Return [X, Y] of the center of cell containing provided text 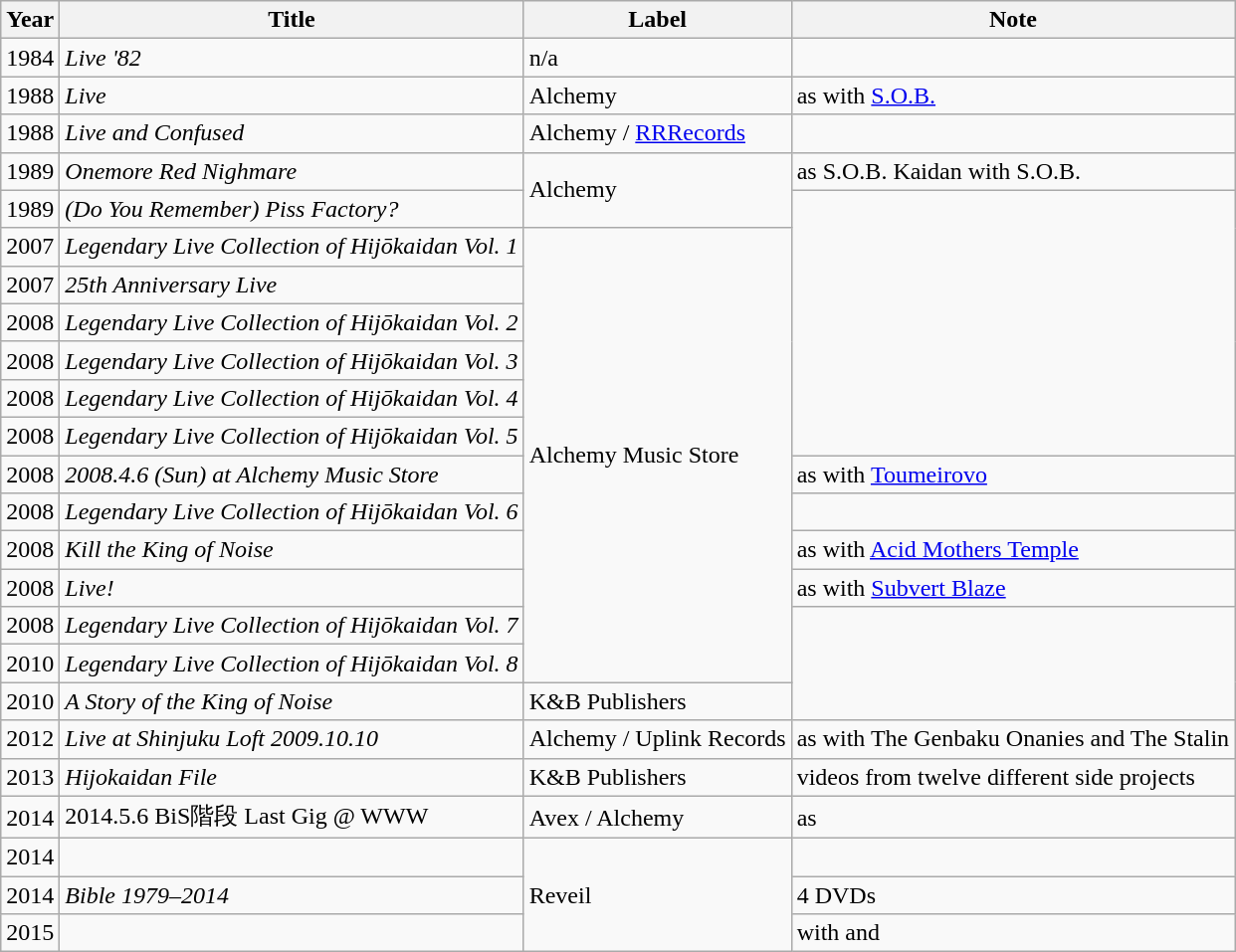
with and [1013, 933]
videos from twelve different side projects [1013, 777]
Legendary Live Collection of Hijōkaidan Vol. 4 [292, 398]
Reveil [657, 895]
Live! [292, 588]
Alchemy / RRRecords [657, 133]
Hijokaidan File [292, 777]
2013 [30, 777]
4 DVDs [1013, 895]
as with Subvert Blaze [1013, 588]
Live '82 [292, 58]
as with Acid Mothers Temple [1013, 550]
as S.O.B. Kaidan with S.O.B. [1013, 171]
Bible 1979–2014 [292, 895]
A Story of the King of Noise [292, 701]
Label [657, 20]
Kill the King of Noise [292, 550]
Live and Confused [292, 133]
Live at Shinjuku Loft 2009.10.10 [292, 739]
2012 [30, 739]
(Do You Remember) Piss Factory? [292, 209]
Legendary Live Collection of Hijōkaidan Vol. 5 [292, 436]
n/a [657, 58]
Legendary Live Collection of Hijōkaidan Vol. 8 [292, 664]
25th Anniversary Live [292, 285]
Year [30, 20]
Alchemy / Uplink Records [657, 739]
Legendary Live Collection of Hijōkaidan Vol. 6 [292, 512]
Title [292, 20]
as [1013, 818]
2008.4.6 (Sun) at Alchemy Music Store [292, 475]
as with S.O.B. [1013, 95]
Onemore Red Nighmare [292, 171]
as with Toumeirovo [1013, 475]
Avex / Alchemy [657, 818]
Legendary Live Collection of Hijōkaidan Vol. 3 [292, 360]
Legendary Live Collection of Hijōkaidan Vol. 1 [292, 247]
2014.5.6 BiS階段 Last Gig @ WWW [292, 818]
2015 [30, 933]
Legendary Live Collection of Hijōkaidan Vol. 7 [292, 626]
as with The Genbaku Onanies and The Stalin [1013, 739]
Alchemy Music Store [657, 456]
Note [1013, 20]
Live [292, 95]
Legendary Live Collection of Hijōkaidan Vol. 2 [292, 322]
1984 [30, 58]
